Search for the cell housing the specified text and yield its (X, Y) center coordinate. 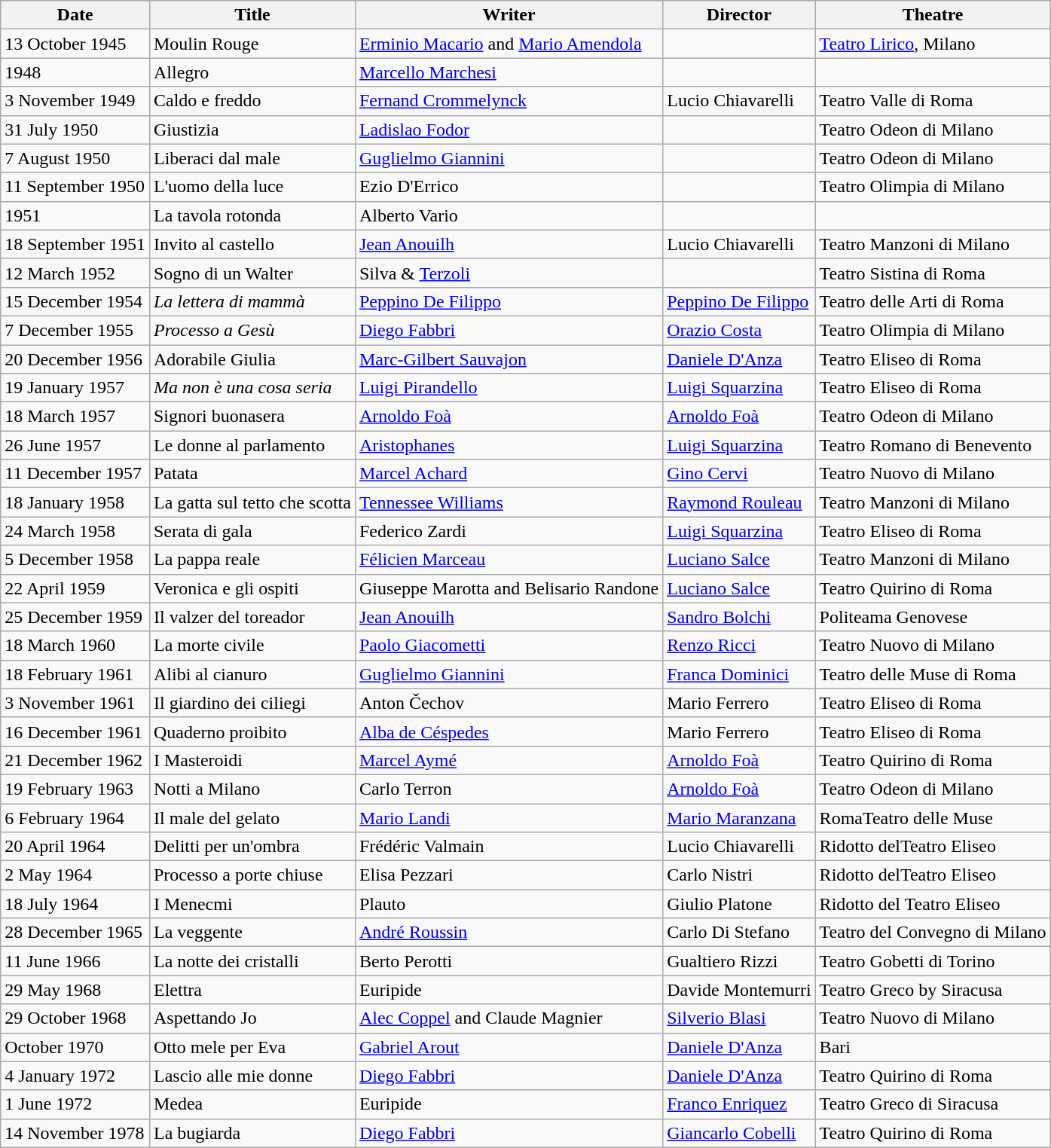
Quaderno proibito (252, 731)
Teatro Romano di Benevento (933, 445)
Ladislao Fodor (509, 130)
Franca Dominici (739, 674)
Teatro Greco di Siracusa (933, 1104)
28 December 1965 (75, 933)
Adorabile Giulia (252, 359)
Marcello Marchesi (509, 72)
Félicien Marceau (509, 560)
Invito al castello (252, 244)
6 February 1964 (75, 817)
Signori buonasera (252, 417)
La veggente (252, 933)
Processo a Gesù (252, 330)
Teatro delle Muse di Roma (933, 674)
Luigi Pirandello (509, 388)
2 May 1964 (75, 875)
L'uomo della luce (252, 187)
Davide Montemurri (739, 990)
Ridotto del Teatro Eliseo (933, 904)
19 February 1963 (75, 789)
Giancarlo Cobelli (739, 1133)
Marcel Achard (509, 474)
11 June 1966 (75, 961)
Mario Maranzana (739, 817)
18 January 1958 (75, 502)
11 September 1950 (75, 187)
26 June 1957 (75, 445)
18 March 1957 (75, 417)
Alec Coppel and Claude Magnier (509, 1018)
October 1970 (75, 1047)
25 December 1959 (75, 617)
Marcel Aymé (509, 760)
Carlo Di Stefano (739, 933)
20 December 1956 (75, 359)
29 October 1968 (75, 1018)
29 May 1968 (75, 990)
20 April 1964 (75, 847)
Giuseppe Marotta and Belisario Randone (509, 588)
Orazio Costa (739, 330)
Alibi al cianuro (252, 674)
Federico Zardi (509, 531)
Director (739, 15)
18 February 1961 (75, 674)
24 March 1958 (75, 531)
7 December 1955 (75, 330)
18 September 1951 (75, 244)
Veronica e gli ospiti (252, 588)
Mario Landi (509, 817)
7 August 1950 (75, 158)
Otto mele per Eva (252, 1047)
Sandro Bolchi (739, 617)
Frédéric Valmain (509, 847)
1 June 1972 (75, 1104)
Processo a porte chiuse (252, 875)
15 December 1954 (75, 301)
4 January 1972 (75, 1076)
1951 (75, 215)
Lascio alle mie donne (252, 1076)
La gatta sul tetto che scotta (252, 502)
Giulio Platone (739, 904)
La notte dei cristalli (252, 961)
La lettera di mammà (252, 301)
13 October 1945 (75, 44)
Theatre (933, 15)
Franco Enriquez (739, 1104)
Giustizia (252, 130)
Caldo e freddo (252, 101)
Notti a Milano (252, 789)
Politeama Genovese (933, 617)
Alba de Céspedes (509, 731)
Le donne al parlamento (252, 445)
Berto Perotti (509, 961)
Teatro Valle di Roma (933, 101)
Aristophanes (509, 445)
Sogno di un Walter (252, 273)
Gino Cervi (739, 474)
Patata (252, 474)
11 December 1957 (75, 474)
22 April 1959 (75, 588)
Carlo Nistri (739, 875)
Silverio Blasi (739, 1018)
Gabriel Arout (509, 1047)
19 January 1957 (75, 388)
Medea (252, 1104)
La morte civile (252, 646)
Liberaci dal male (252, 158)
RomaTeatro delle Muse (933, 817)
I Masteroidi (252, 760)
Il male del gelato (252, 817)
André Roussin (509, 933)
18 July 1964 (75, 904)
Elisa Pezzari (509, 875)
Anton Čechov (509, 703)
3 November 1949 (75, 101)
I Menecmi (252, 904)
Teatro Greco by Siracusa (933, 990)
Tennessee Williams (509, 502)
La bugiarda (252, 1133)
Title (252, 15)
Elettra (252, 990)
21 December 1962 (75, 760)
Carlo Terron (509, 789)
Fernand Crommelynck (509, 101)
Teatro Sistina di Roma (933, 273)
Ezio D'Errico (509, 187)
Silva & Terzoli (509, 273)
La tavola rotonda (252, 215)
Delitti per un'ombra (252, 847)
Gualtiero Rizzi (739, 961)
Serata di gala (252, 531)
Date (75, 15)
14 November 1978 (75, 1133)
Allegro (252, 72)
Teatro del Convegno di Milano (933, 933)
Bari (933, 1047)
Alberto Vario (509, 215)
Erminio Macario and Mario Amendola (509, 44)
La pappa reale (252, 560)
16 December 1961 (75, 731)
Il giardino dei ciliegi (252, 703)
Plauto (509, 904)
Paolo Giacometti (509, 646)
Teatro delle Arti di Roma (933, 301)
5 December 1958 (75, 560)
Ma non è una cosa seria (252, 388)
Renzo Ricci (739, 646)
Writer (509, 15)
3 November 1961 (75, 703)
Teatro Lirico, Milano (933, 44)
Teatro Gobetti di Torino (933, 961)
Il valzer del toreador (252, 617)
18 March 1960 (75, 646)
1948 (75, 72)
Marc-Gilbert Sauvajon (509, 359)
Aspettando Jo (252, 1018)
Moulin Rouge (252, 44)
12 March 1952 (75, 273)
31 July 1950 (75, 130)
Raymond Rouleau (739, 502)
